Scan for the cell matching the given text and deliver its [x, y] coordinate at center. 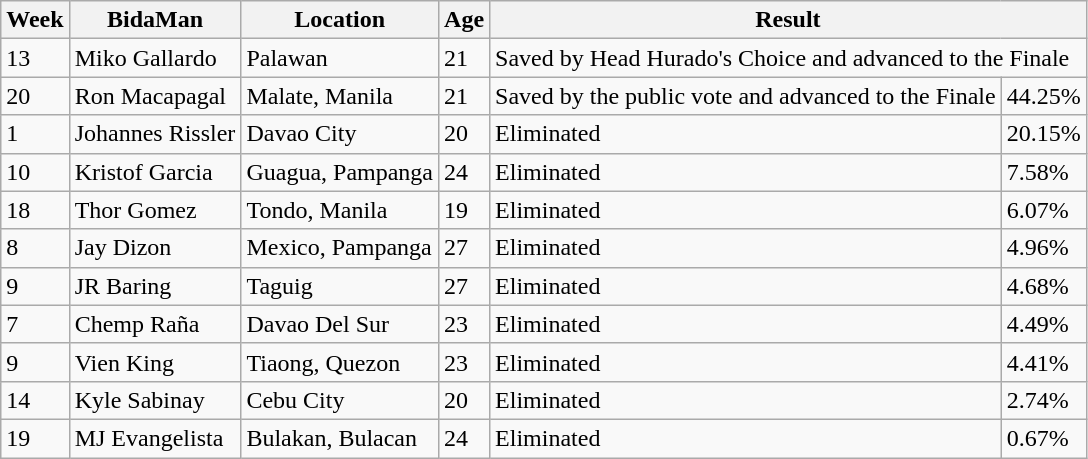
MJ Evangelista [155, 438]
Week [35, 20]
BidaMan [155, 20]
4.41% [1044, 362]
8 [35, 248]
2.74% [1044, 400]
Taguig [340, 286]
10 [35, 172]
Result [788, 20]
4.49% [1044, 324]
Jay Dizon [155, 248]
JR Baring [155, 286]
0.67% [1044, 438]
Tondo, Manila [340, 210]
20.15% [1044, 134]
7.58% [1044, 172]
4.96% [1044, 248]
Cebu City [340, 400]
7 [35, 324]
Ron Macapagal [155, 96]
Johannes Rissler [155, 134]
Palawan [340, 58]
Location [340, 20]
Chemp Raña [155, 324]
Kristof Garcia [155, 172]
1 [35, 134]
18 [35, 210]
44.25% [1044, 96]
Thor Gomez [155, 210]
Tiaong, Quezon [340, 362]
Davao City [340, 134]
Vien King [155, 362]
Bulakan, Bulacan [340, 438]
14 [35, 400]
Saved by the public vote and advanced to the Finale [746, 96]
Malate, Manila [340, 96]
Davao Del Sur [340, 324]
4.68% [1044, 286]
Guagua, Pampanga [340, 172]
6.07% [1044, 210]
Saved by Head Hurado's Choice and advanced to the Finale [788, 58]
Miko Gallardo [155, 58]
Kyle Sabinay [155, 400]
Age [464, 20]
Mexico, Pampanga [340, 248]
13 [35, 58]
